Extract the (x, y) coordinate from the center of the cell holding the provided text.  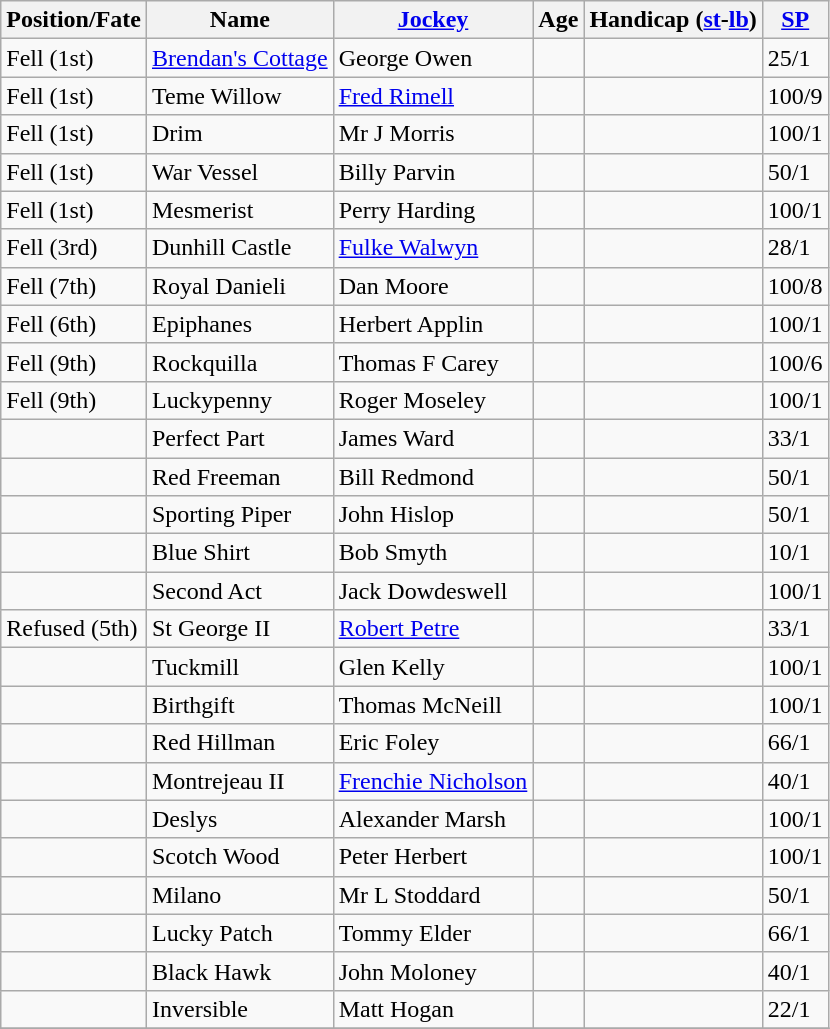
Alexander Marsh (433, 819)
St George II (240, 629)
Deslys (240, 819)
Peter Herbert (433, 857)
100/6 (795, 362)
Frenchie Nicholson (433, 781)
Herbert Applin (433, 324)
22/1 (795, 1009)
Mr L Stoddard (433, 895)
Rockquilla (240, 362)
Fulke Walwyn (433, 248)
Thomas McNeill (433, 705)
Roger Moseley (433, 400)
Billy Parvin (433, 172)
Jockey (433, 20)
Red Hillman (240, 743)
Black Hawk (240, 971)
Position/Fate (74, 20)
Thomas F Carey (433, 362)
Matt Hogan (433, 1009)
Glen Kelly (433, 667)
Dan Moore (433, 286)
Fred Rimell (433, 96)
Scotch Wood (240, 857)
Eric Foley (433, 743)
100/8 (795, 286)
Fell (7th) (74, 286)
10/1 (795, 553)
John Hislop (433, 515)
Bill Redmond (433, 477)
Mesmerist (240, 210)
Name (240, 20)
Handicap (st-lb) (673, 20)
James Ward (433, 438)
Perfect Part (240, 438)
Inversible (240, 1009)
Milano (240, 895)
Bob Smyth (433, 553)
Dunhill Castle (240, 248)
Age (558, 20)
Royal Danieli (240, 286)
Brendan's Cottage (240, 58)
Blue Shirt (240, 553)
Refused (5th) (74, 629)
Tommy Elder (433, 933)
Second Act (240, 591)
SP (795, 20)
Drim (240, 134)
Luckypenny (240, 400)
Birthgift (240, 705)
War Vessel (240, 172)
Mr J Morris (433, 134)
Sporting Piper (240, 515)
John Moloney (433, 971)
25/1 (795, 58)
100/9 (795, 96)
Robert Petre (433, 629)
Teme Willow (240, 96)
Epiphanes (240, 324)
Jack Dowdeswell (433, 591)
28/1 (795, 248)
Fell (3rd) (74, 248)
Lucky Patch (240, 933)
George Owen (433, 58)
Perry Harding (433, 210)
Tuckmill (240, 667)
Montrejeau II (240, 781)
Red Freeman (240, 477)
Fell (6th) (74, 324)
